Detect which cell encompasses the target text, then output its (X, Y) center coordinate. 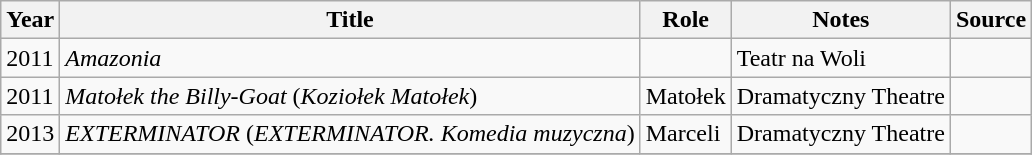
Amazonia (350, 58)
Title (350, 20)
Teatr na Woli (840, 58)
Year (30, 20)
Marceli (686, 134)
Notes (840, 20)
Source (990, 20)
Role (686, 20)
Matołek (686, 96)
2013 (30, 134)
EXTERMINATOR (EXTERMINATOR. Komedia muzyczna) (350, 134)
Matołek the Billy-Goat (Koziołek Matołek) (350, 96)
